Scan for the cell matching the given text and deliver its [x, y] coordinate at center. 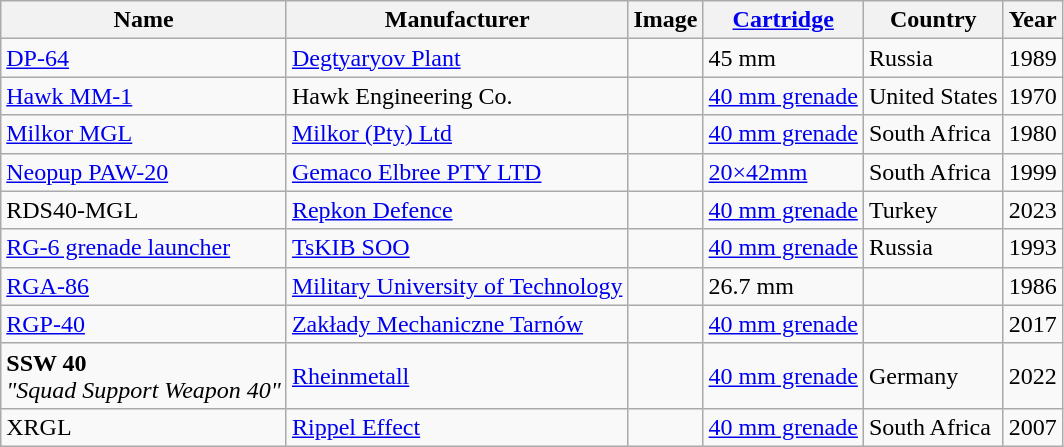
1986 [1032, 286]
RG-6 grenade launcher [144, 248]
Manufacturer [457, 20]
26.7 mm [783, 286]
Repkon Defence [457, 210]
Degtyaryov Plant [457, 58]
Rippel Effect [457, 427]
Rheinmetall [457, 376]
20×42mm [783, 172]
1993 [1032, 248]
Year [1032, 20]
Milkor (Pty) Ltd [457, 134]
Cartridge [783, 20]
2007 [1032, 427]
Neopup PAW-20 [144, 172]
Milkor MGL [144, 134]
1980 [1032, 134]
Gemaco Elbree PTY LTD [457, 172]
XRGL [144, 427]
Military University of Technology [457, 286]
United States [933, 96]
Image [666, 20]
1989 [1032, 58]
Country [933, 20]
RGP-40 [144, 324]
RGA-86 [144, 286]
TsKIB SOO [457, 248]
DP-64 [144, 58]
RDS40-MGL [144, 210]
2023 [1032, 210]
Turkey [933, 210]
Name [144, 20]
Zakłady Mechaniczne Tarnów [457, 324]
Hawk Engineering Co. [457, 96]
2017 [1032, 324]
SSW 40"Squad Support Weapon 40" [144, 376]
1970 [1032, 96]
45 mm [783, 58]
Germany [933, 376]
Hawk MM-1 [144, 96]
2022 [1032, 376]
1999 [1032, 172]
